Provide the (X, Y) coordinate of the cell's center where the given text is located.  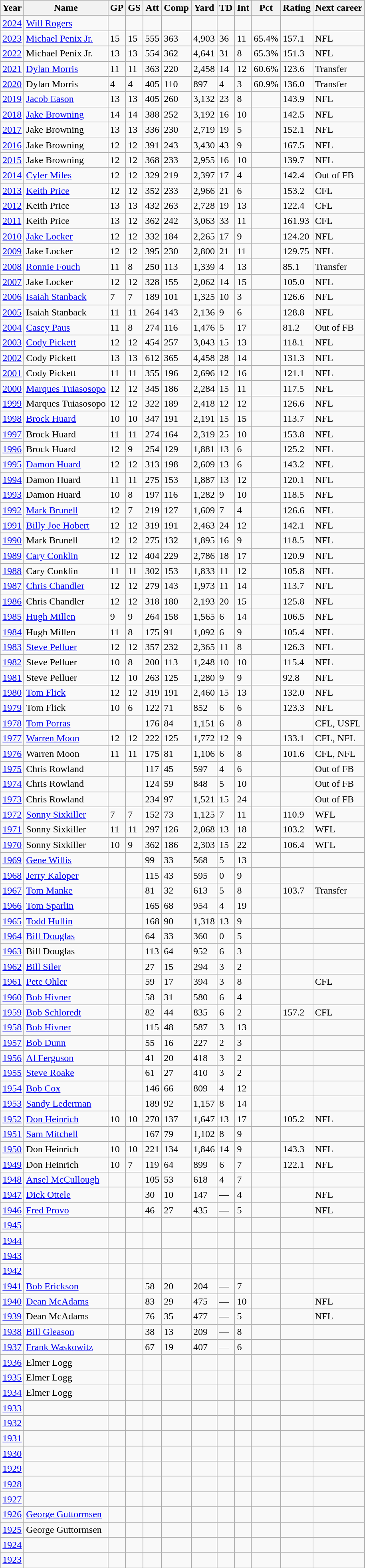
105.4 (297, 632)
407 (204, 1347)
388 (153, 114)
1947 (12, 1195)
66 (177, 1088)
391 (153, 145)
122.4 (297, 206)
44 (177, 1012)
2,800 (204, 251)
Fred Provo (66, 1210)
2,397 (204, 175)
1,521 (204, 799)
355 (153, 373)
232 (177, 647)
1973 (12, 799)
252 (177, 114)
2004 (12, 327)
618 (204, 1180)
394 (204, 982)
61 (153, 1073)
332 (153, 236)
1992 (12, 510)
2,136 (204, 312)
2022 (12, 54)
1960 (12, 997)
Year (12, 8)
613 (204, 890)
41 (153, 1058)
67 (153, 1347)
146 (153, 1088)
2019 (12, 99)
1987 (12, 586)
153.2 (297, 191)
555 (153, 38)
2,319 (204, 434)
82 (153, 1012)
1968 (12, 875)
1950 (12, 1149)
1990 (12, 541)
1993 (12, 495)
60.9% (266, 84)
Tom Porras (66, 723)
2,193 (204, 601)
Ronnie Fouch (66, 267)
76 (153, 1317)
106.5 (297, 616)
1989 (12, 556)
167.5 (297, 145)
4,458 (204, 358)
46 (153, 1210)
220 (177, 69)
99 (153, 860)
142.1 (297, 525)
260 (177, 99)
Jerry Kaloper (66, 875)
1937 (12, 1347)
28 (226, 358)
1981 (12, 678)
2,719 (204, 130)
329 (153, 175)
119 (153, 1165)
151.3 (297, 54)
204 (204, 1286)
120.9 (297, 556)
Casey Paus (66, 327)
35 (177, 1317)
133.1 (297, 738)
137 (177, 1119)
161.93 (297, 221)
153.8 (297, 434)
1955 (12, 1073)
1938 (12, 1332)
2,191 (204, 419)
65.3% (266, 54)
GP (117, 8)
23 (226, 99)
2001 (12, 373)
410 (204, 1073)
1,973 (204, 586)
2,062 (204, 282)
1944 (12, 1241)
1964 (12, 936)
126 (177, 830)
1958 (12, 1027)
124 (153, 784)
Tom Sparlin (66, 906)
110 (177, 84)
124.20 (297, 236)
196 (177, 373)
1998 (12, 419)
103.2 (297, 830)
1991 (12, 525)
229 (177, 556)
101 (177, 297)
1,325 (204, 297)
81.2 (297, 327)
2007 (12, 282)
129.75 (297, 251)
1,772 (204, 738)
155 (177, 282)
25 (226, 434)
142.5 (297, 114)
1949 (12, 1165)
1924 (12, 1545)
395 (153, 251)
2010 (12, 236)
477 (204, 1317)
254 (153, 449)
954 (204, 906)
2017 (12, 130)
Ansel McCullough (66, 1180)
221 (153, 1149)
1979 (12, 708)
475 (204, 1301)
Al Ferguson (66, 1058)
243 (177, 145)
1948 (12, 1180)
318 (153, 601)
125.8 (297, 601)
164 (177, 434)
1,092 (204, 632)
1982 (12, 662)
125.2 (297, 449)
1925 (12, 1530)
1,846 (204, 1149)
79 (177, 1134)
CFL, USFL (339, 723)
53 (177, 1180)
Will Rogers (66, 23)
1,151 (204, 723)
1936 (12, 1362)
Gene Willis (66, 860)
Pct (266, 8)
835 (204, 1012)
3,132 (204, 99)
TD (226, 8)
2,966 (204, 191)
3,043 (204, 343)
134 (177, 1149)
352 (153, 191)
106.4 (297, 845)
322 (153, 403)
1988 (12, 571)
1,895 (204, 541)
1994 (12, 480)
55 (153, 1043)
1931 (12, 1438)
132.0 (297, 693)
1953 (12, 1103)
595 (204, 875)
360 (204, 936)
157.2 (297, 1012)
1,106 (204, 754)
2018 (12, 114)
809 (204, 1088)
2,458 (204, 69)
1,609 (204, 510)
Jacob Eason (66, 99)
200 (153, 662)
36 (226, 38)
1943 (12, 1256)
32 (177, 890)
4,903 (204, 38)
92.8 (297, 678)
Sandy Lederman (66, 1103)
103.7 (297, 890)
84 (177, 723)
142.4 (297, 175)
22 (243, 845)
Bill Siler (66, 967)
Cyler Miles (66, 175)
2000 (12, 388)
270 (153, 1119)
209 (204, 1332)
368 (153, 160)
2012 (12, 206)
105.2 (297, 1119)
1,565 (204, 616)
1965 (12, 921)
Billy Joe Hobert (66, 525)
2021 (12, 69)
1,881 (204, 449)
554 (153, 54)
347 (153, 419)
115.4 (297, 662)
234 (153, 799)
83 (153, 1301)
152 (153, 814)
1952 (12, 1119)
Frank Waskowitz (66, 1347)
1985 (12, 616)
Bob Cox (66, 1088)
2,786 (204, 556)
1951 (12, 1134)
143.9 (297, 99)
2,365 (204, 647)
345 (153, 388)
2,609 (204, 465)
Comp (177, 8)
435 (204, 1210)
147 (204, 1195)
1942 (12, 1271)
1945 (12, 1225)
568 (204, 860)
1995 (12, 465)
158 (177, 616)
1934 (12, 1392)
2003 (12, 343)
Bob Schloredt (66, 1012)
1983 (12, 647)
128.8 (297, 312)
336 (153, 130)
GS (134, 8)
143.2 (297, 465)
176 (153, 723)
1974 (12, 784)
127 (177, 510)
126.3 (297, 647)
1999 (12, 403)
Yard (204, 8)
Att (153, 8)
129 (177, 449)
1996 (12, 449)
Bob Erickson (66, 1286)
48 (177, 1027)
197 (153, 495)
157.1 (297, 38)
418 (204, 1058)
101.6 (297, 754)
123.3 (297, 708)
297 (153, 830)
Pete Ohler (66, 982)
454 (153, 343)
29 (177, 1301)
1970 (12, 845)
1954 (12, 1088)
2024 (12, 23)
Tom Manke (66, 890)
1940 (12, 1301)
120.1 (297, 480)
1939 (12, 1317)
294 (204, 967)
404 (153, 556)
1969 (12, 860)
2,303 (204, 845)
68 (177, 906)
1,280 (204, 678)
1,102 (204, 1134)
91 (177, 632)
1,476 (204, 327)
2,728 (204, 206)
121.1 (297, 373)
952 (204, 952)
1929 (12, 1469)
612 (153, 358)
597 (204, 769)
198 (177, 465)
1932 (12, 1423)
2020 (12, 84)
1,833 (204, 571)
1926 (12, 1514)
1986 (12, 601)
Bill Gleason (66, 1332)
2006 (12, 297)
1,125 (204, 814)
117.5 (297, 388)
2015 (12, 160)
Todd Hullin (66, 921)
1,647 (204, 1119)
1984 (12, 632)
122.1 (297, 1165)
1972 (12, 814)
1927 (12, 1499)
Sam Mitchell (66, 1134)
Bob Dunn (66, 1043)
Next career (339, 8)
143.3 (297, 1149)
180 (177, 601)
118.1 (297, 343)
1935 (12, 1377)
105.8 (297, 571)
92 (177, 1103)
131.3 (297, 358)
1961 (12, 982)
1941 (12, 1286)
222 (153, 738)
2014 (12, 175)
3,063 (204, 221)
2016 (12, 145)
168 (153, 921)
1963 (12, 952)
1967 (12, 890)
2,068 (204, 830)
90 (177, 921)
71 (177, 708)
Steve Roake (66, 1073)
1,248 (204, 662)
85.1 (297, 267)
852 (204, 708)
2008 (12, 267)
302 (153, 571)
45 (177, 769)
1923 (12, 1560)
899 (204, 1165)
165 (153, 906)
Dick Ottele (66, 1195)
1,282 (204, 495)
2,460 (204, 693)
30 (153, 1195)
1975 (12, 769)
1930 (12, 1454)
184 (177, 236)
1,318 (204, 921)
1,887 (204, 480)
1928 (12, 1484)
1957 (12, 1043)
1980 (12, 693)
2,696 (204, 373)
1976 (12, 754)
2,265 (204, 236)
1978 (12, 723)
123.6 (297, 69)
1966 (12, 906)
136.0 (297, 84)
227 (204, 1043)
1977 (12, 738)
587 (204, 1027)
432 (153, 206)
122 (153, 708)
257 (177, 343)
97 (177, 799)
Int (243, 8)
167 (153, 1134)
1997 (12, 434)
2009 (12, 251)
313 (153, 465)
3,192 (204, 114)
2,463 (204, 525)
2,418 (204, 403)
110.9 (297, 814)
1956 (12, 1058)
1959 (12, 1012)
1946 (12, 1210)
1,157 (204, 1103)
2002 (12, 358)
Name (66, 8)
105.0 (297, 282)
2,955 (204, 160)
3,430 (204, 145)
1,339 (204, 267)
2005 (12, 312)
132 (177, 541)
2,284 (204, 388)
365 (177, 358)
152.1 (297, 130)
105 (153, 1180)
2023 (12, 38)
1971 (12, 830)
60.6% (266, 69)
848 (204, 784)
4,641 (204, 54)
117 (153, 769)
2013 (12, 191)
2011 (12, 221)
328 (153, 282)
279 (153, 586)
250 (153, 267)
1962 (12, 967)
242 (177, 221)
65.4% (266, 38)
580 (204, 997)
38 (153, 1332)
139.7 (297, 160)
Rating (297, 8)
897 (204, 84)
73 (177, 814)
1933 (12, 1408)
357 (153, 647)
